Return [x, y] of the center of cell containing provided text 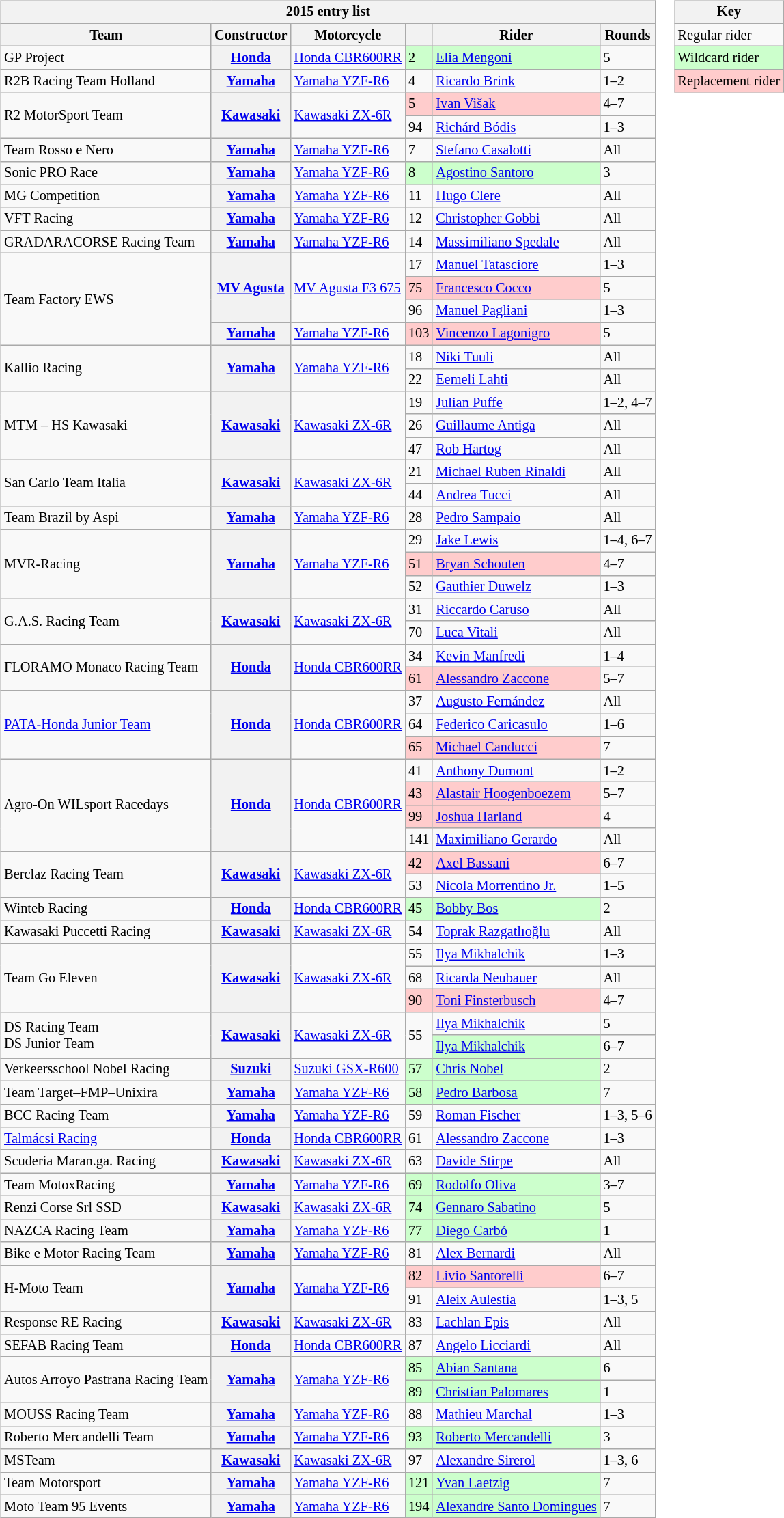
Renzi Corse Srl SSD [106, 1208]
Livio Santorelli [516, 1277]
43 [419, 794]
Alastair Hoogenboezem [516, 794]
Bobby Bos [516, 909]
R2B Racing Team Holland [106, 81]
97 [419, 1461]
Team Motorsport [106, 1484]
San Carlo Team Italia [106, 484]
Rounds [628, 35]
Julian Puffe [516, 403]
6 [628, 1368]
1–3, 5–6 [628, 1116]
96 [419, 311]
Christopher Gobbi [516, 219]
Berclaz Racing Team [106, 874]
19 [419, 403]
Diego Carbó [516, 1230]
1–5 [628, 886]
47 [419, 449]
Team MotoxRacing [106, 1185]
Moto Team 95 Events [106, 1506]
NAZCA Racing Team [106, 1230]
Massimiliano Spedale [516, 242]
GRADARACORSE Racing Team [106, 242]
Michael Ruben Rinaldi [516, 472]
Regular rider [729, 35]
MOUSS Racing Team [106, 1415]
52 [419, 587]
Verkeersschool Nobel Racing [106, 1070]
85 [419, 1368]
81 [419, 1254]
Joshua Harland [516, 817]
83 [419, 1323]
Suzuki [251, 1070]
H-Moto Team [106, 1288]
Gauthier Duwelz [516, 587]
28 [419, 518]
37 [419, 702]
Richárd Bódis [516, 127]
Manuel Tatasciore [516, 265]
Luca Vitali [516, 633]
22 [419, 380]
90 [419, 1001]
Ricardo Brink [516, 81]
Replacement rider [729, 81]
57 [419, 1070]
Motorcycle [348, 35]
Mathieu Marchal [516, 1415]
12 [419, 219]
Riccardo Caruso [516, 610]
1–4 [628, 656]
Suzuki GSX-R600 [348, 1070]
Kevin Manfredi [516, 656]
R2 MotorSport Team [106, 115]
Roberto Mercandelli [516, 1437]
Key [729, 12]
75 [419, 288]
41 [419, 771]
Rodolfo Oliva [516, 1185]
DS Racing TeamDS Junior Team [106, 1036]
G.A.S. Racing Team [106, 622]
77 [419, 1230]
53 [419, 886]
Andrea Tucci [516, 495]
Sonic PRO Race [106, 173]
1–4, 6–7 [628, 541]
PATA-Honda Junior Team [106, 724]
Team [106, 35]
Nicola Morrentino Jr. [516, 886]
MSTeam [106, 1461]
Abian Santana [516, 1368]
Team Target–FMP–Unixira [106, 1092]
1–2, 4–7 [628, 403]
Lachlan Epis [516, 1323]
Talmácsi Racing [106, 1139]
58 [419, 1092]
Christian Palomares [516, 1392]
Hugo Clere [516, 196]
Pedro Sampaio [516, 518]
74 [419, 1208]
45 [419, 909]
Yvan Laetzig [516, 1484]
Response RE Racing [106, 1323]
51 [419, 564]
21 [419, 472]
Francesco Cocco [516, 288]
Agro-On WILsport Racedays [106, 805]
VFT Racing [106, 219]
Rob Hartog [516, 449]
26 [419, 426]
Eemeli Lahti [516, 380]
Federico Caricasulo [516, 725]
Team Factory EWS [106, 299]
Constructor [251, 35]
Guillaume Antiga [516, 426]
Maximiliano Gerardo [516, 840]
18 [419, 357]
59 [419, 1116]
Alexandre Sirerol [516, 1461]
Pedro Barbosa [516, 1092]
Stefano Casalotti [516, 150]
Autos Arroyo Pastrana Racing Team [106, 1380]
2015 entry list [328, 12]
103 [419, 334]
MVR-Racing [106, 564]
93 [419, 1437]
121 [419, 1484]
Bryan Schouten [516, 564]
Angelo Licciardi [516, 1346]
BCC Racing Team [106, 1116]
Bike e Motor Racing Team [106, 1254]
Aleix Aulestia [516, 1299]
MV Agusta F3 675 [348, 288]
1–3, 5 [628, 1299]
Gennaro Sabatino [516, 1208]
88 [419, 1415]
Toni Finsterbusch [516, 1001]
Elia Mengoni [516, 58]
Agostino Santoro [516, 173]
194 [419, 1506]
Scuderia Maran.ga. Racing [106, 1161]
Team Rosso e Nero [106, 150]
69 [419, 1185]
54 [419, 932]
Ivan Višak [516, 104]
87 [419, 1346]
91 [419, 1299]
94 [419, 127]
Roman Fischer [516, 1116]
MG Competition [106, 196]
SEFAB Racing Team [106, 1346]
Kawasaki Puccetti Racing [106, 932]
17 [419, 265]
Niki Tuuli [516, 357]
64 [419, 725]
11 [419, 196]
44 [419, 495]
Ricarda Neubauer [516, 978]
MTM – HS Kawasaki [106, 426]
99 [419, 817]
Wildcard rider [729, 58]
141 [419, 840]
MV Agusta [251, 288]
Axel Bassani [516, 863]
Manuel Pagliani [516, 311]
3–7 [628, 1185]
42 [419, 863]
1–3, 6 [628, 1461]
29 [419, 541]
Winteb Racing [106, 909]
Alex Bernardi [516, 1254]
GP Project [106, 58]
Augusto Fernández [516, 702]
14 [419, 242]
Jake Lewis [516, 541]
63 [419, 1161]
34 [419, 656]
Team Go Eleven [106, 978]
Davide Stirpe [516, 1161]
82 [419, 1277]
Michael Canducci [516, 748]
Roberto Mercandelli Team [106, 1437]
Vincenzo Lagonigro [516, 334]
89 [419, 1392]
Alexandre Santo Domingues [516, 1506]
Team Brazil by Aspi [106, 518]
Toprak Razgatlıoğlu [516, 932]
70 [419, 633]
FLORAMO Monaco Racing Team [106, 667]
65 [419, 748]
Kallio Racing [106, 368]
Rider [516, 35]
Anthony Dumont [516, 771]
Chris Nobel [516, 1070]
68 [419, 978]
31 [419, 610]
1–6 [628, 725]
8 [419, 173]
